From the cell containing the given text, extract its center point as (x, y) coordinate. 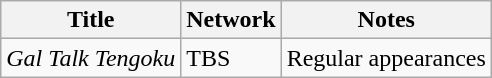
Regular appearances (386, 58)
TBS (231, 58)
Notes (386, 20)
Gal Talk Tengoku (91, 58)
Network (231, 20)
Title (91, 20)
